Scan for the cell matching the given text and deliver its [X, Y] coordinate at center. 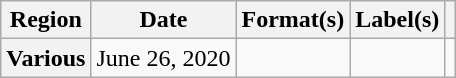
Region [46, 20]
June 26, 2020 [164, 58]
Label(s) [398, 20]
Various [46, 58]
Date [164, 20]
Format(s) [293, 20]
